Provide the [x, y] coordinate of the cell's center where the given text is located.  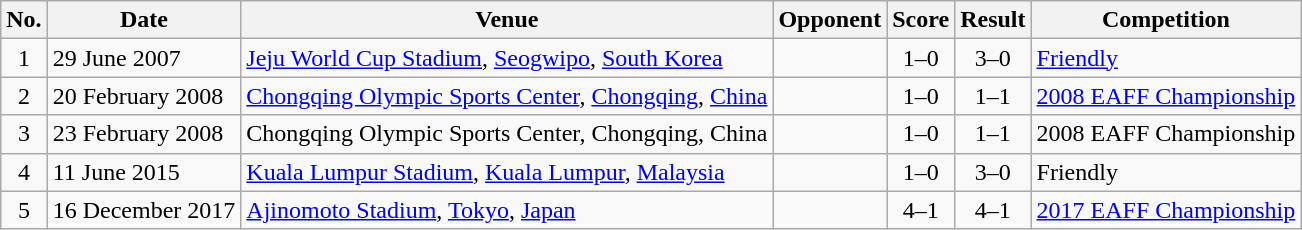
Date [144, 20]
11 June 2015 [144, 172]
Result [993, 20]
29 June 2007 [144, 58]
Competition [1166, 20]
Jeju World Cup Stadium, Seogwipo, South Korea [507, 58]
4 [24, 172]
16 December 2017 [144, 210]
Ajinomoto Stadium, Tokyo, Japan [507, 210]
20 February 2008 [144, 96]
1 [24, 58]
No. [24, 20]
Opponent [830, 20]
Venue [507, 20]
2017 EAFF Championship [1166, 210]
2 [24, 96]
23 February 2008 [144, 134]
Score [921, 20]
5 [24, 210]
3 [24, 134]
Kuala Lumpur Stadium, Kuala Lumpur, Malaysia [507, 172]
